Provide the [x, y] coordinate of the cell's center where the given text is located.  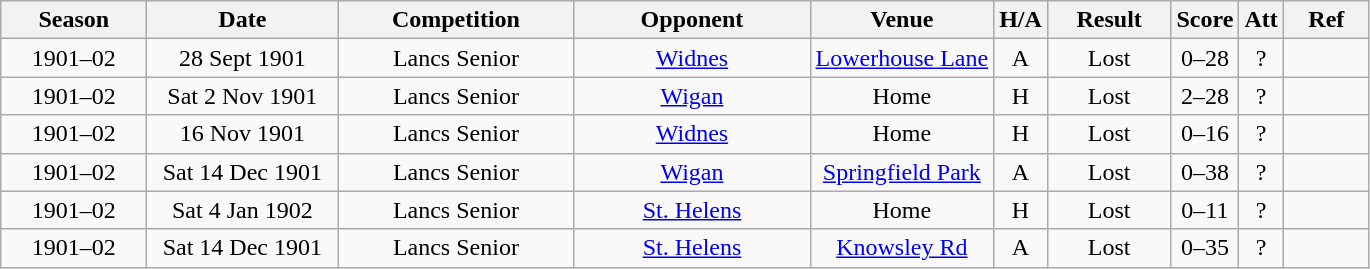
0–28 [1205, 58]
Knowsley Rd [902, 248]
2–28 [1205, 96]
Springfield Park [902, 172]
Sat 2 Nov 1901 [242, 96]
0–11 [1205, 210]
Date [242, 20]
0–35 [1205, 248]
0–16 [1205, 134]
Season [74, 20]
Venue [902, 20]
Opponent [692, 20]
Competition [456, 20]
Sat 4 Jan 1902 [242, 210]
0–38 [1205, 172]
Att [1261, 20]
28 Sept 1901 [242, 58]
H/A [1021, 20]
Score [1205, 20]
16 Nov 1901 [242, 134]
Result [1109, 20]
Lowerhouse Lane [902, 58]
Ref [1326, 20]
